Output the [X, Y] coordinate of the center of the cell containing the given text.  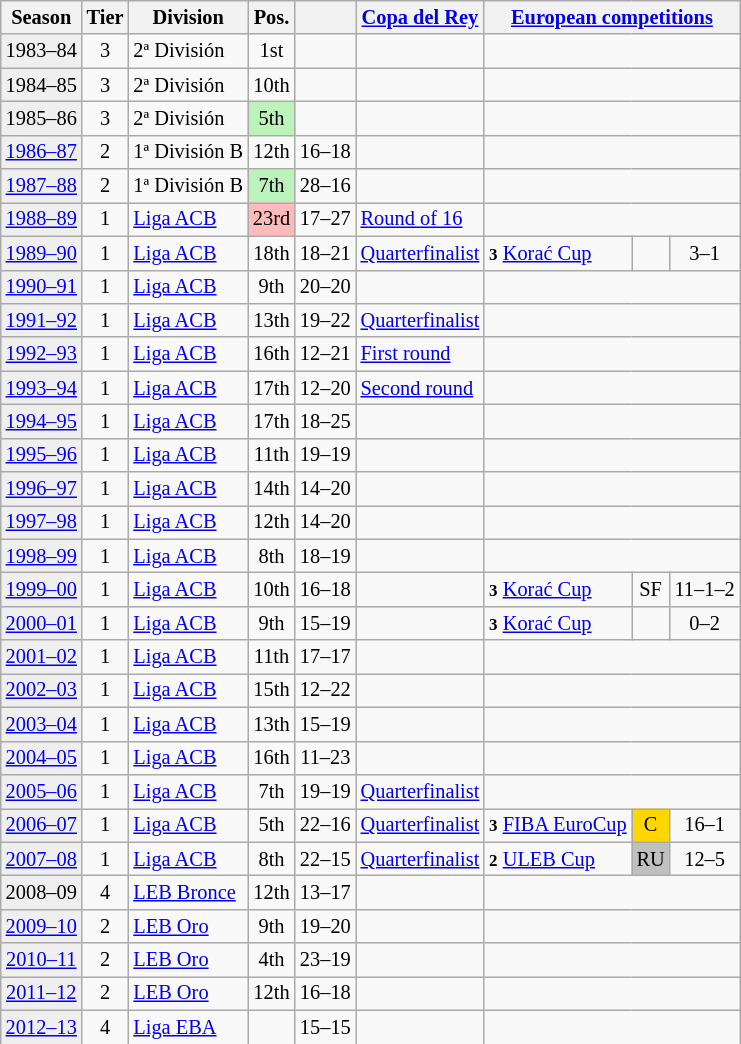
20–20 [326, 287]
0–2 [705, 623]
11–23 [326, 758]
12–20 [326, 388]
18–19 [326, 556]
1988–89 [42, 219]
12–22 [326, 690]
2010–11 [42, 960]
1985–86 [42, 118]
2006–07 [42, 825]
19–22 [326, 320]
C [651, 825]
1997–98 [42, 522]
LEB Bronce [188, 892]
Copa del Rey [420, 17]
23rd [272, 219]
2002–03 [42, 690]
2001–02 [42, 657]
1983–84 [42, 51]
28–16 [326, 186]
Round of 16 [420, 219]
12–21 [326, 354]
4th [272, 960]
18–25 [326, 421]
1998–99 [42, 556]
2007–08 [42, 859]
1987–88 [42, 186]
3–1 [705, 253]
1993–94 [42, 388]
2003–04 [42, 724]
First round [420, 354]
1990–91 [42, 287]
17–27 [326, 219]
1986–87 [42, 152]
1996–97 [42, 489]
18th [272, 253]
2011–12 [42, 993]
2 ULEB Cup [558, 859]
23–19 [326, 960]
15–15 [326, 1027]
1995–96 [42, 455]
15th [272, 690]
11–1–2 [705, 589]
1991–92 [42, 320]
1989–90 [42, 253]
1984–85 [42, 85]
18–21 [326, 253]
22–15 [326, 859]
Pos. [272, 17]
13–17 [326, 892]
2009–10 [42, 926]
Tier [106, 17]
2005–06 [42, 791]
European competitions [612, 17]
22–16 [326, 825]
2000–01 [42, 623]
SF [651, 589]
1st [272, 51]
19–20 [326, 926]
17–17 [326, 657]
1992–93 [42, 354]
Division [188, 17]
16–1 [705, 825]
Season [42, 17]
RU [651, 859]
12–5 [705, 859]
Second round [420, 388]
3 FIBA EuroCup [558, 825]
Liga EBA [188, 1027]
2004–05 [42, 758]
2008–09 [42, 892]
1999–00 [42, 589]
1994–95 [42, 421]
2012–13 [42, 1027]
14th [272, 489]
